Return [x, y] of the center of cell containing provided text 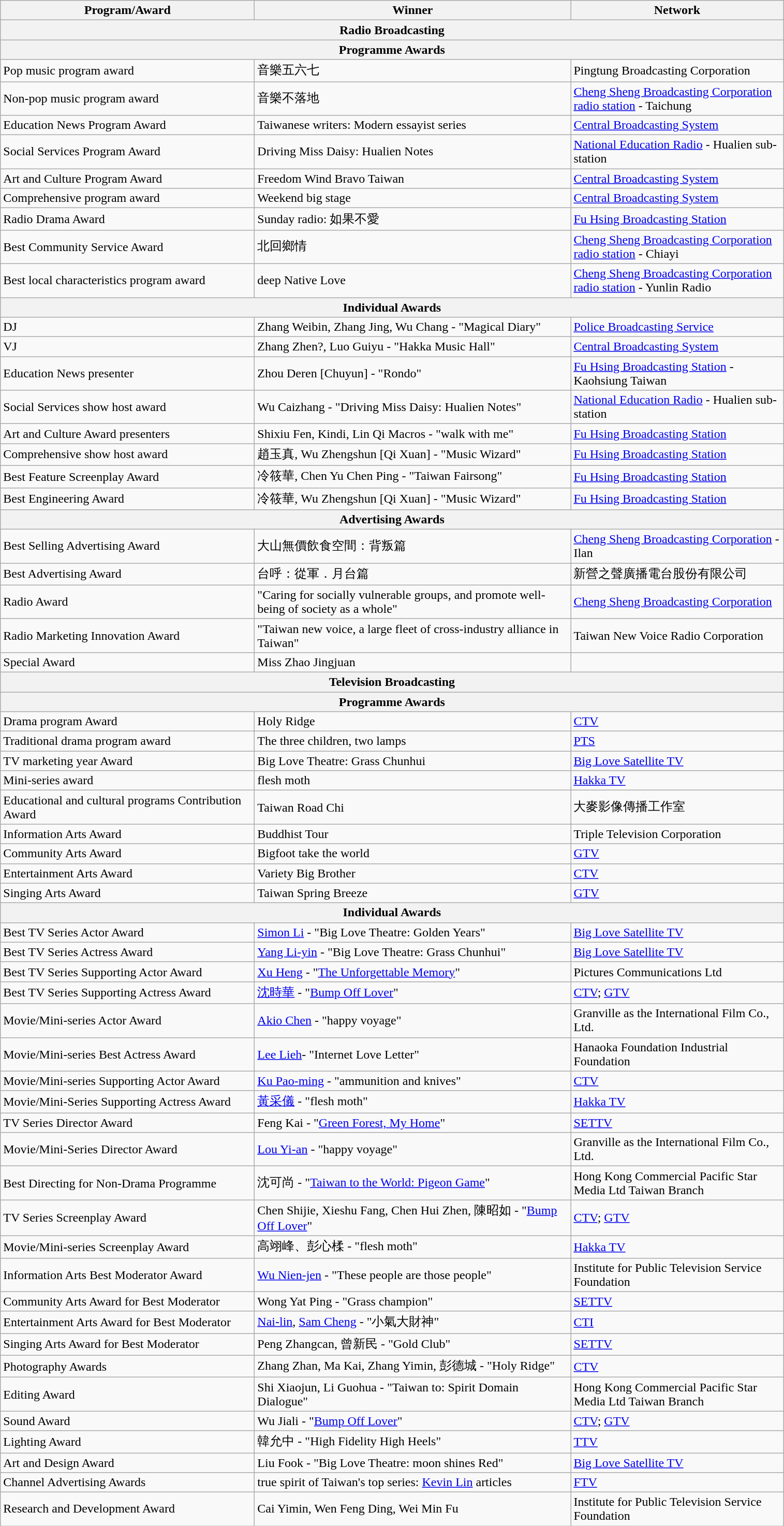
Cheng Sheng Broadcasting Corporation [677, 601]
Television Broadcasting [392, 682]
Taiwan Road Chi [413, 808]
Photography Awards [127, 1367]
Big Love Theatre: Grass Chunhui [413, 761]
高翊峰、彭心楺 - "flesh moth" [413, 1246]
Social Services show host award [127, 407]
"Caring for socially vulnerable groups, and promote well-being of society as a whole" [413, 601]
Channel Advertising Awards [127, 1483]
Singing Arts Award [127, 893]
Freedom Wind Bravo Taiwan [413, 179]
Ku Pao-ming - "ammunition and knives" [413, 1081]
Shixiu Fen, Kindi, Lin Qi Macros - "walk with me" [413, 434]
TV Series Screenplay Award [127, 1218]
Nai-lin, Sam Cheng - "小氣大財神" [413, 1322]
true spirit of Taiwan's top series: Kevin Lin articles [413, 1483]
Art and Culture Award presenters [127, 434]
Best Community Service Award [127, 246]
音樂五六七 [413, 70]
Lou Yi-an - "happy voyage" [413, 1149]
Wu Nien-jen - "These people are those people" [413, 1274]
Traditional drama program award [127, 741]
Entertainment Arts Award for Best Moderator [127, 1322]
Bigfoot take the world [413, 854]
Taiwanese writers: Modern essayist series [413, 125]
Program/Award [127, 10]
PTS [677, 741]
Buddhist Tour [413, 834]
Winner [413, 10]
Education News Program Award [127, 125]
新營之聲廣播電台股份有限公司 [677, 575]
韓允中 - "High Fidelity High Heels" [413, 1442]
Simon Li - "Big Love Theatre: Golden Years" [413, 932]
Zhou Deren [Chuyun] - "Rondo" [413, 374]
Wu Jiali - "Bump Off Lover" [413, 1421]
Liu Fook - "Big Love Theatre: moon shines Red" [413, 1462]
Cheng Sheng Broadcasting Corporation radio station - Chiayi [677, 246]
Peng Zhangcan, 曾新民 - "Gold Club" [413, 1345]
TV Series Director Award [127, 1123]
Comprehensive program award [127, 198]
Cheng Sheng Broadcasting Corporation radio station - Yunlin Radio [677, 281]
Taiwan New Voice Radio Corporation [677, 636]
Community Arts Award for Best Moderator [127, 1301]
Information Arts Award [127, 834]
Information Arts Best Moderator Award [127, 1274]
Best local characteristics program award [127, 281]
deep Native Love [413, 281]
Lee Lieh- "Internet Love Letter" [413, 1054]
VJ [127, 347]
大山無價飲食空間：背叛篇 [413, 547]
FTV [677, 1483]
Zhang Zhen?, Luo Guiyu - "Hakka Music Hall" [413, 347]
沈時華 - "Bump Off Lover" [413, 993]
Movie/Mini-Series Supporting Actress Award [127, 1102]
Cheng Sheng Broadcasting Corporation radio station - Taichung [677, 98]
Xu Heng - "The Unforgettable Memory" [413, 972]
Movie/Mini-Series Director Award [127, 1149]
Radio Broadcasting [392, 30]
Network [677, 10]
Radio Award [127, 601]
Education News presenter [127, 374]
Chen Shijie, Xieshu Fang, Chen Hui Zhen, 陳昭如 - "Bump Off Lover" [413, 1218]
Non-pop music program award [127, 98]
Community Arts Award [127, 854]
Pingtung Broadcasting Corporation [677, 70]
Mini-series award [127, 781]
Cai Yimin, Wen Feng Ding, Wei Min Fu [413, 1509]
Pop music program award [127, 70]
Fu Hsing Broadcasting Station - Kaohsiung Taiwan [677, 374]
音樂不落地 [413, 98]
Sunday radio: 如果不愛 [413, 219]
Best Feature Screenplay Award [127, 476]
DJ [127, 327]
Movie/Mini-series Supporting Actor Award [127, 1081]
Pictures Communications Ltd [677, 972]
北回鄉情 [413, 246]
Holy Ridge [413, 722]
Special Award [127, 662]
Entertainment Arts Award [127, 873]
Editing Award [127, 1395]
Triple Television Corporation [677, 834]
Radio Drama Award [127, 219]
冷筱華, Chen Yu Chen Ping - "Taiwan Fairsong" [413, 476]
CTI [677, 1322]
Miss Zhao Jingjuan [413, 662]
TV marketing year Award [127, 761]
Zhang Weibin, Zhang Jing, Wu Chang - "Magical Diary" [413, 327]
"Taiwan new voice, a large fleet of cross-industry alliance in Taiwan" [413, 636]
Best TV Series Actor Award [127, 932]
Research and Development Award [127, 1509]
Social Services Program Award [127, 152]
Hanaoka Foundation Industrial Foundation [677, 1054]
Drama program Award [127, 722]
Sound Award [127, 1421]
Feng Kai - "Green Forest, My Home" [413, 1123]
flesh moth [413, 781]
Best Engineering Award [127, 499]
Akio Chen - "happy voyage" [413, 1021]
冷筱華, Wu Zhengshun [Qi Xuan] - "Music Wizard" [413, 499]
Educational and cultural programs Contribution Award [127, 808]
Movie/Mini-series Best Actress Award [127, 1054]
Zhang Zhan, Ma Kai, Zhang Yimin, 彭德城 - "Holy Ridge" [413, 1367]
Comprehensive show host award [127, 454]
Variety Big Brother [413, 873]
Driving Miss Daisy: Hualien Notes [413, 152]
The three children, two lamps [413, 741]
Movie/Mini-series Screenplay Award [127, 1246]
Radio Marketing Innovation Award [127, 636]
Police Broadcasting Service [677, 327]
Advertising Awards [392, 520]
Weekend big stage [413, 198]
Art and Design Award [127, 1462]
黃采儀 - "flesh moth" [413, 1102]
Singing Arts Award for Best Moderator [127, 1345]
大麥影像傳播工作室 [677, 808]
Best Directing for Non-Drama Programme [127, 1183]
Movie/Mini-series Actor Award [127, 1021]
Wu Caizhang - "Driving Miss Daisy: Hualien Notes" [413, 407]
沈可尚 - "Taiwan to the World: Pigeon Game" [413, 1183]
Lighting Award [127, 1442]
Taiwan Spring Breeze [413, 893]
Best TV Series Actress Award [127, 952]
Best TV Series Supporting Actress Award [127, 993]
Cheng Sheng Broadcasting Corporation - Ilan [677, 547]
Best TV Series Supporting Actor Award [127, 972]
Wong Yat Ping - "Grass champion" [413, 1301]
Art and Culture Program Award [127, 179]
Shi Xiaojun, Li Guohua - "Taiwan to: Spirit Domain Dialogue" [413, 1395]
Best Advertising Award [127, 575]
趙玉真, Wu Zhengshun [Qi Xuan] - "Music Wizard" [413, 454]
Yang Li-yin - "Big Love Theatre: Grass Chunhui" [413, 952]
TTV [677, 1442]
Best Selling Advertising Award [127, 547]
台呼：從軍．月台篇 [413, 575]
